For the text-containing cell, return its midpoint in (x, y) coordinate format. 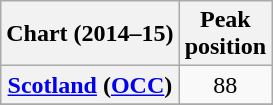
Scotland (OCC) (90, 85)
Peakposition (225, 34)
Chart (2014–15) (90, 34)
88 (225, 85)
